Find where the given text appears and provide that cell's center as (X, Y) coordinate. 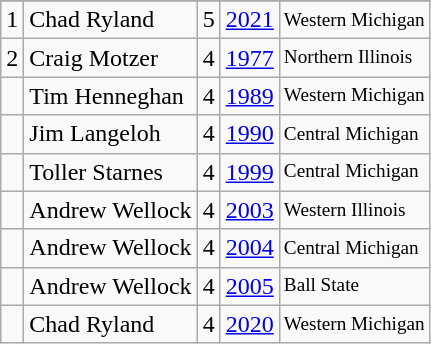
2003 (250, 210)
2004 (250, 248)
Ball State (354, 286)
2 (12, 58)
1 (12, 20)
1999 (250, 172)
1977 (250, 58)
5 (208, 20)
1989 (250, 96)
2021 (250, 20)
Western Illinois (354, 210)
Northern Illinois (354, 58)
2020 (250, 324)
2005 (250, 286)
Toller Starnes (110, 172)
Jim Langeloh (110, 134)
Tim Henneghan (110, 96)
1990 (250, 134)
Craig Motzer (110, 58)
